For the text-containing cell, return its midpoint in (x, y) coordinate format. 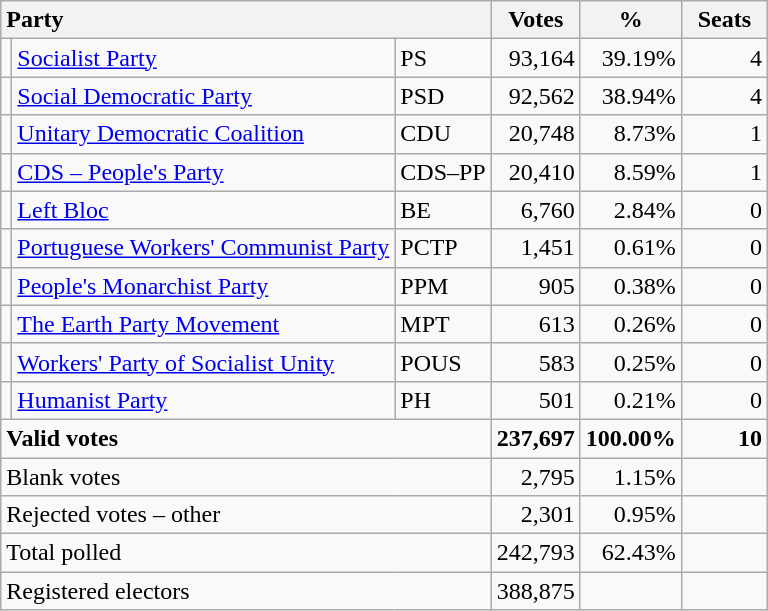
CDU (443, 134)
PH (443, 400)
100.00% (630, 438)
Registered electors (246, 591)
0.21% (630, 400)
Valid votes (246, 438)
501 (536, 400)
20,748 (536, 134)
38.94% (630, 96)
20,410 (536, 172)
0.38% (630, 286)
% (630, 20)
PPM (443, 286)
1,451 (536, 248)
Social Democratic Party (204, 96)
CDS–PP (443, 172)
PS (443, 58)
6,760 (536, 210)
10 (724, 438)
The Earth Party Movement (204, 324)
388,875 (536, 591)
PSD (443, 96)
Seats (724, 20)
Party (246, 20)
People's Monarchist Party (204, 286)
92,562 (536, 96)
2,795 (536, 477)
583 (536, 362)
0.26% (630, 324)
CDS – People's Party (204, 172)
PCTP (443, 248)
39.19% (630, 58)
Unitary Democratic Coalition (204, 134)
POUS (443, 362)
BE (443, 210)
Workers' Party of Socialist Unity (204, 362)
Blank votes (246, 477)
Rejected votes – other (246, 515)
Portuguese Workers' Communist Party (204, 248)
1.15% (630, 477)
905 (536, 286)
Votes (536, 20)
0.95% (630, 515)
2,301 (536, 515)
242,793 (536, 553)
0.61% (630, 248)
0.25% (630, 362)
2.84% (630, 210)
MPT (443, 324)
237,697 (536, 438)
Humanist Party (204, 400)
62.43% (630, 553)
Socialist Party (204, 58)
Total polled (246, 553)
93,164 (536, 58)
Left Bloc (204, 210)
8.59% (630, 172)
613 (536, 324)
8.73% (630, 134)
